Return the [X, Y] coordinate for the center point of the cell that contains the specified text.  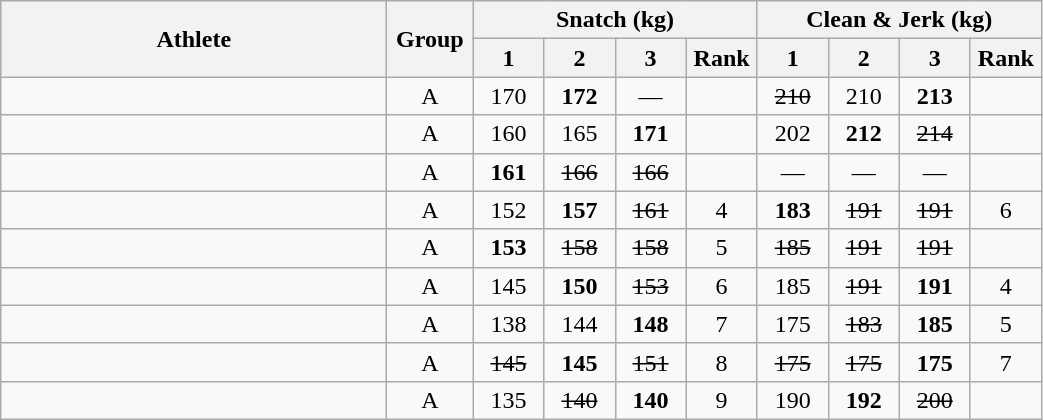
Clean & Jerk (kg) [899, 20]
214 [934, 134]
138 [508, 324]
144 [580, 324]
Athlete [194, 39]
8 [722, 362]
Snatch (kg) [615, 20]
200 [934, 400]
213 [934, 96]
150 [580, 286]
170 [508, 96]
135 [508, 400]
160 [508, 134]
165 [580, 134]
172 [580, 96]
171 [650, 134]
202 [792, 134]
192 [864, 400]
9 [722, 400]
212 [864, 134]
190 [792, 400]
152 [508, 210]
157 [580, 210]
Group [430, 39]
148 [650, 324]
151 [650, 362]
